Scan for the cell matching the given text and deliver its (x, y) coordinate at center. 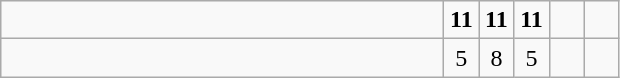
8 (496, 58)
